From the cell containing the given text, extract its center point as (X, Y) coordinate. 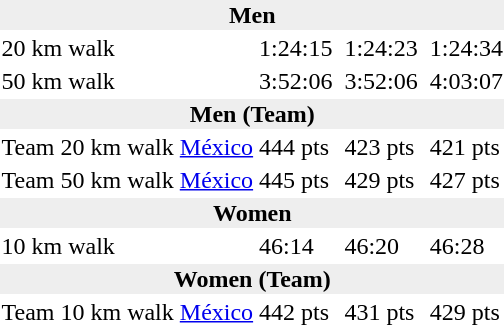
429 pts (381, 180)
445 pts (296, 180)
1:24:34 (466, 48)
10 km walk (88, 246)
46:14 (296, 246)
423 pts (381, 147)
427 pts (466, 180)
421 pts (466, 147)
1:24:15 (296, 48)
1:24:23 (381, 48)
444 pts (296, 147)
4:03:07 (466, 81)
20 km walk (88, 48)
Team 20 km walk (88, 147)
46:20 (381, 246)
Team 50 km walk (88, 180)
46:28 (466, 246)
50 km walk (88, 81)
